Return the (X, Y) coordinate for the center point of the cell that contains the specified text.  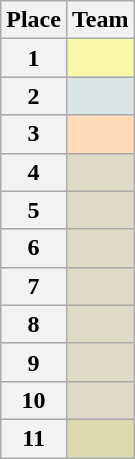
9 (34, 362)
6 (34, 248)
8 (34, 324)
1 (34, 58)
11 (34, 438)
Place (34, 20)
5 (34, 210)
4 (34, 172)
Team (100, 20)
7 (34, 286)
10 (34, 400)
3 (34, 134)
2 (34, 96)
